Pinpoint the cell where the given text exists, returning its (x, y) midpoint coordinate. 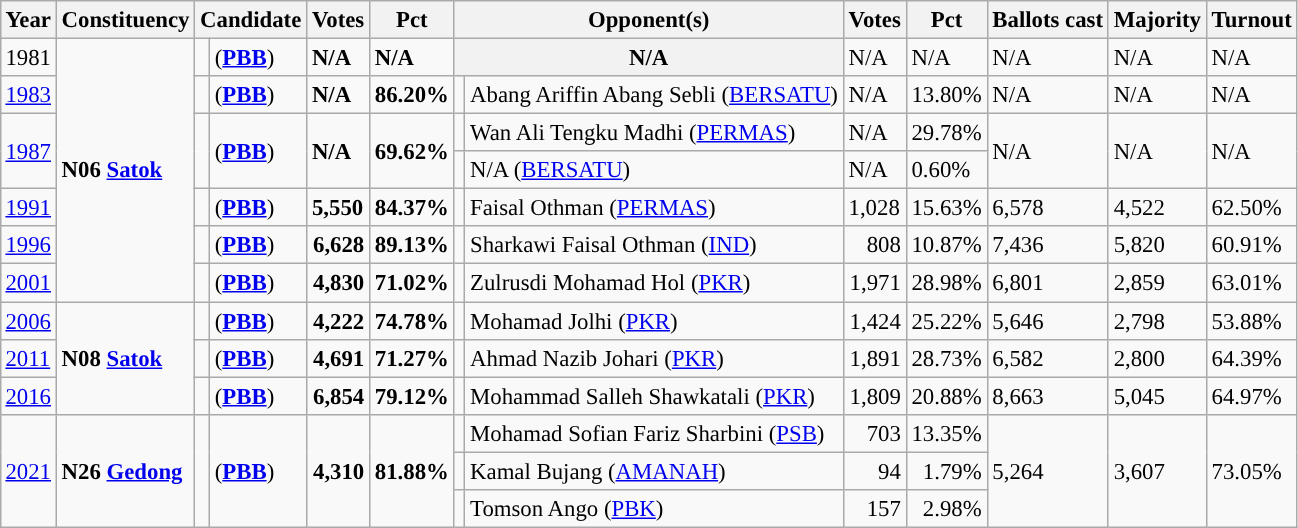
2.98% (946, 508)
13.80% (946, 95)
64.97% (1252, 396)
20.88% (946, 396)
6,854 (338, 396)
Mohamad Jolhi (PKR) (654, 321)
94 (874, 471)
2021 (28, 470)
15.63% (946, 208)
86.20% (412, 95)
6,582 (1048, 358)
4,222 (338, 321)
53.88% (1252, 321)
60.91% (1252, 245)
1,809 (874, 396)
Kamal Bujang (AMANAH) (654, 471)
69.62% (412, 152)
2,800 (1157, 358)
Ahmad Nazib Johari (PKR) (654, 358)
1,424 (874, 321)
Abang Ariffin Abang Sebli (BERSATU) (654, 95)
808 (874, 245)
29.78% (946, 133)
6,801 (1048, 283)
Majority (1157, 20)
1.79% (946, 471)
N06 Satok (125, 170)
64.39% (1252, 358)
6,578 (1048, 208)
1996 (28, 245)
10.87% (946, 245)
Year (28, 20)
Opponent(s) (648, 20)
2001 (28, 283)
81.88% (412, 470)
63.01% (1252, 283)
Tomson Ango (PBK) (654, 508)
Faisal Othman (PERMAS) (654, 208)
1987 (28, 152)
1983 (28, 95)
6,628 (338, 245)
74.78% (412, 321)
Turnout (1252, 20)
2011 (28, 358)
Candidate (251, 20)
N08 Satok (125, 358)
73.05% (1252, 470)
28.73% (946, 358)
157 (874, 508)
5,646 (1048, 321)
71.27% (412, 358)
71.02% (412, 283)
2006 (28, 321)
4,310 (338, 470)
4,830 (338, 283)
4,691 (338, 358)
Ballots cast (1048, 20)
5,550 (338, 208)
84.37% (412, 208)
5,045 (1157, 396)
Mohammad Salleh Shawkatali (PKR) (654, 396)
62.50% (1252, 208)
Zulrusdi Mohamad Hol (PKR) (654, 283)
7,436 (1048, 245)
89.13% (412, 245)
25.22% (946, 321)
2,859 (1157, 283)
28.98% (946, 283)
1,891 (874, 358)
8,663 (1048, 396)
N26 Gedong (125, 470)
13.35% (946, 433)
3,607 (1157, 470)
79.12% (412, 396)
2,798 (1157, 321)
703 (874, 433)
1,971 (874, 283)
Sharkawi Faisal Othman (IND) (654, 245)
0.60% (946, 170)
1991 (28, 208)
2016 (28, 396)
4,522 (1157, 208)
5,264 (1048, 470)
N/A (BERSATU) (654, 170)
1,028 (874, 208)
Wan Ali Tengku Madhi (PERMAS) (654, 133)
Constituency (125, 20)
Mohamad Sofian Fariz Sharbini (PSB) (654, 433)
5,820 (1157, 245)
1981 (28, 57)
